Locate the cell with the specified text and output its [X, Y] center coordinate. 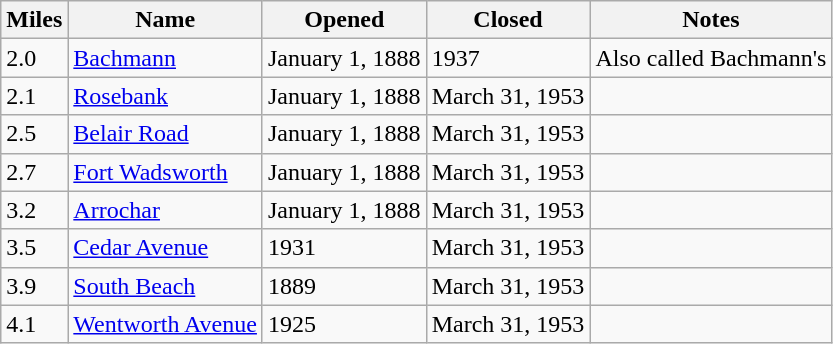
Bachmann [166, 58]
Cedar Avenue [166, 248]
Opened [344, 20]
2.7 [34, 172]
1937 [508, 58]
Also called Bachmann's [711, 58]
Belair Road [166, 134]
4.1 [34, 324]
Fort Wadsworth [166, 172]
Arrochar [166, 210]
Name [166, 20]
3.2 [34, 210]
3.5 [34, 248]
Notes [711, 20]
South Beach [166, 286]
2.0 [34, 58]
3.9 [34, 286]
Miles [34, 20]
1925 [344, 324]
2.1 [34, 96]
2.5 [34, 134]
Rosebank [166, 96]
1889 [344, 286]
Wentworth Avenue [166, 324]
1931 [344, 248]
Closed [508, 20]
